Determine the [X, Y] coordinate at the center of the cell enclosing the given text.  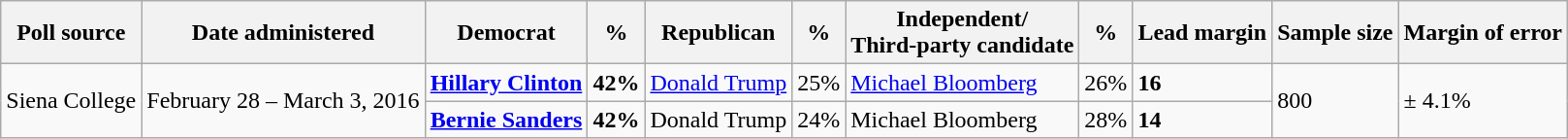
28% [1105, 120]
24% [818, 120]
Margin of error [1484, 33]
16 [1202, 83]
Sample size [1335, 33]
Hillary Clinton [506, 83]
Democrat [506, 33]
26% [1105, 83]
February 28 – March 3, 2016 [283, 101]
Independent/Third-party candidate [962, 33]
Lead margin [1202, 33]
Republican [719, 33]
14 [1202, 120]
Date administered [283, 33]
Siena College [72, 101]
± 4.1% [1484, 101]
25% [818, 83]
Poll source [72, 33]
Bernie Sanders [506, 120]
800 [1335, 101]
